Provide the [X, Y] coordinate of the cell's center where the given text is located.  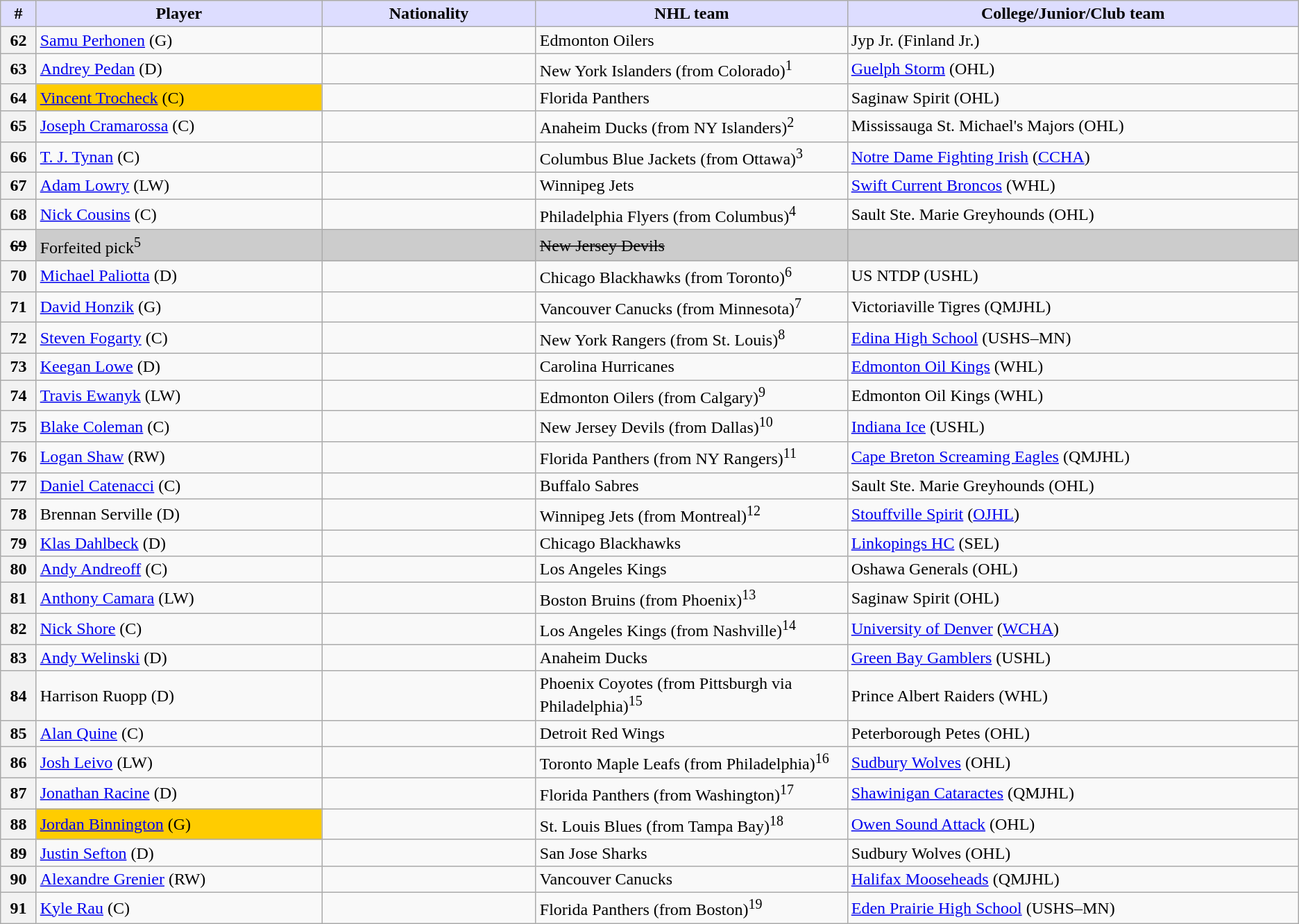
Guelph Storm (OHL) [1073, 69]
NHL team [691, 14]
90 [18, 879]
Michael Paliotta (D) [179, 276]
New York Islanders (from Colorado)1 [691, 69]
Philadelphia Flyers (from Columbus)4 [691, 215]
Winnipeg Jets [691, 186]
Harrison Ruopp (D) [179, 696]
Linkopings HC (SEL) [1073, 543]
Owen Sound Attack (OHL) [1073, 824]
San Jose Sharks [691, 853]
Detroit Red Wings [691, 734]
69 [18, 246]
Boston Bruins (from Phoenix)13 [691, 598]
Vancouver Canucks [691, 879]
78 [18, 515]
81 [18, 598]
Edmonton Oilers (from Calgary)9 [691, 395]
Joseph Cramarossa (C) [179, 126]
73 [18, 366]
US NTDP (USHL) [1073, 276]
74 [18, 395]
80 [18, 570]
College/Junior/Club team [1073, 14]
Notre Dame Fighting Irish (CCHA) [1073, 157]
Andy Welinski (D) [179, 658]
84 [18, 696]
Prince Albert Raiders (WHL) [1073, 696]
Chicago Blackhawks [691, 543]
Vancouver Canucks (from Minnesota)7 [691, 307]
Nick Cousins (C) [179, 215]
Travis Ewanyk (LW) [179, 395]
Player [179, 14]
Florida Panthers (from Washington)17 [691, 794]
Chicago Blackhawks (from Toronto)6 [691, 276]
Justin Sefton (D) [179, 853]
85 [18, 734]
Samu Perhonen (G) [179, 40]
Halifax Mooseheads (QMJHL) [1073, 879]
Florida Panthers (from Boston)19 [691, 907]
Los Angeles Kings [691, 570]
Jordan Binnington (G) [179, 824]
Anthony Camara (LW) [179, 598]
Andrey Pedan (D) [179, 69]
91 [18, 907]
76 [18, 458]
Blake Coleman (C) [179, 426]
Jonathan Racine (D) [179, 794]
St. Louis Blues (from Tampa Bay)18 [691, 824]
63 [18, 69]
Kyle Rau (C) [179, 907]
71 [18, 307]
Victoriaville Tigres (QMJHL) [1073, 307]
83 [18, 658]
Cape Breton Screaming Eagles (QMJHL) [1073, 458]
Nick Shore (C) [179, 628]
Anaheim Ducks [691, 658]
Andy Andreoff (C) [179, 570]
Stouffville Spirit (OJHL) [1073, 515]
Mississauga St. Michael's Majors (OHL) [1073, 126]
Carolina Hurricanes [691, 366]
Oshawa Generals (OHL) [1073, 570]
Adam Lowry (LW) [179, 186]
87 [18, 794]
82 [18, 628]
Alexandre Grenier (RW) [179, 879]
T. J. Tynan (C) [179, 157]
70 [18, 276]
Steven Fogarty (C) [179, 339]
Shawinigan Cataractes (QMJHL) [1073, 794]
68 [18, 215]
75 [18, 426]
Alan Quine (C) [179, 734]
Forfeited pick5 [179, 246]
Phoenix Coyotes (from Pittsburgh via Philadelphia)15 [691, 696]
Green Bay Gamblers (USHL) [1073, 658]
79 [18, 543]
Edmonton Oilers [691, 40]
Winnipeg Jets (from Montreal)12 [691, 515]
New Jersey Devils [691, 246]
Florida Panthers (from NY Rangers)11 [691, 458]
Indiana Ice (USHL) [1073, 426]
65 [18, 126]
Josh Leivo (LW) [179, 763]
Edina High School (USHS–MN) [1073, 339]
Toronto Maple Leafs (from Philadelphia)16 [691, 763]
62 [18, 40]
64 [18, 97]
Florida Panthers [691, 97]
Columbus Blue Jackets (from Ottawa)3 [691, 157]
66 [18, 157]
Daniel Catenacci (C) [179, 486]
72 [18, 339]
77 [18, 486]
University of Denver (WCHA) [1073, 628]
88 [18, 824]
David Honzik (G) [179, 307]
89 [18, 853]
Eden Prairie High School (USHS–MN) [1073, 907]
86 [18, 763]
Vincent Trocheck (C) [179, 97]
New Jersey Devils (from Dallas)10 [691, 426]
Buffalo Sabres [691, 486]
Los Angeles Kings (from Nashville)14 [691, 628]
Swift Current Broncos (WHL) [1073, 186]
Peterborough Petes (OHL) [1073, 734]
New York Rangers (from St. Louis)8 [691, 339]
Klas Dahlbeck (D) [179, 543]
Anaheim Ducks (from NY Islanders)2 [691, 126]
Keegan Lowe (D) [179, 366]
Logan Shaw (RW) [179, 458]
Nationality [429, 14]
67 [18, 186]
Brennan Serville (D) [179, 515]
# [18, 14]
Jyp Jr. (Finland Jr.) [1073, 40]
